Find where the given text appears and provide that cell's center as [X, Y] coordinate. 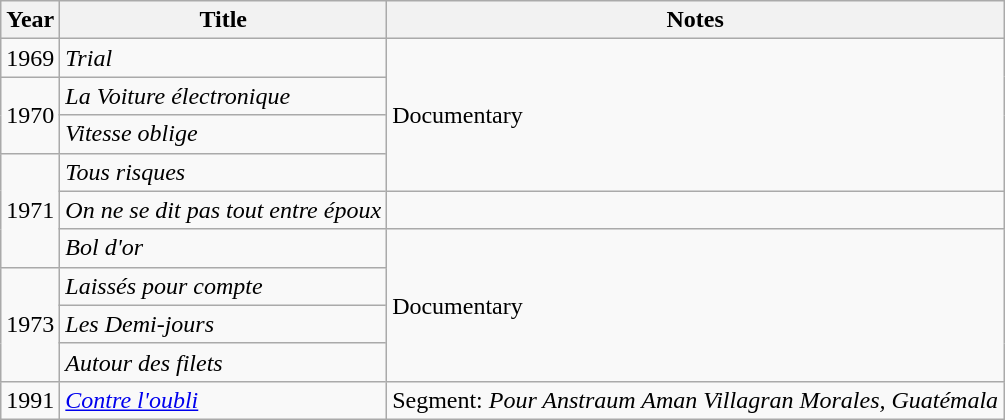
Notes [696, 20]
La Voiture électronique [224, 96]
Les Demi-jours [224, 324]
Trial [224, 58]
1991 [30, 400]
1970 [30, 115]
Year [30, 20]
Autour des filets [224, 362]
Contre l'oubli [224, 400]
On ne se dit pas tout entre époux [224, 210]
Laissés pour compte [224, 286]
Title [224, 20]
Segment: Pour Anstraum Aman Villagran Morales, Guatémala [696, 400]
1971 [30, 210]
1969 [30, 58]
1973 [30, 324]
Bol d'or [224, 248]
Vitesse oblige [224, 134]
Tous risques [224, 172]
